Determine the [x, y] coordinate at the center of the cell enclosing the given text.  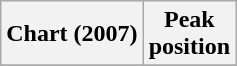
Chart (2007) [72, 34]
Peakposition [189, 34]
